Capture the cell that displays the provided text and extract its (x, y) central coordinate. 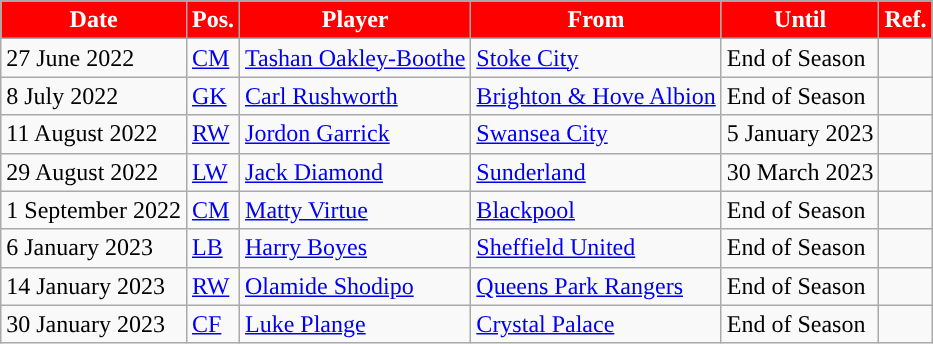
Olamide Shodipo (356, 286)
6 January 2023 (94, 248)
From (596, 20)
Pos. (212, 20)
1 September 2022 (94, 210)
11 August 2022 (94, 134)
Ref. (906, 20)
Carl Rushworth (356, 96)
14 January 2023 (94, 286)
30 January 2023 (94, 324)
LW (212, 172)
8 July 2022 (94, 96)
CF (212, 324)
Queens Park Rangers (596, 286)
Sheffield United (596, 248)
Jordon Garrick (356, 134)
Tashan Oakley-Boothe (356, 58)
Crystal Palace (596, 324)
Harry Boyes (356, 248)
Luke Plange (356, 324)
Brighton & Hove Albion (596, 96)
GK (212, 96)
Until (800, 20)
Player (356, 20)
27 June 2022 (94, 58)
30 March 2023 (800, 172)
Stoke City (596, 58)
Sunderland (596, 172)
5 January 2023 (800, 134)
29 August 2022 (94, 172)
LB (212, 248)
Blackpool (596, 210)
Swansea City (596, 134)
Jack Diamond (356, 172)
Date (94, 20)
Matty Virtue (356, 210)
